Output the (x, y) coordinate of the center of the cell containing the given text.  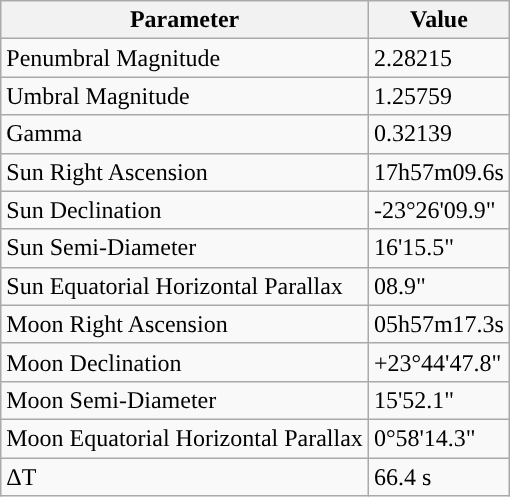
-23°26'09.9" (438, 210)
Moon Right Ascension (185, 324)
Moon Declination (185, 362)
05h57m17.3s (438, 324)
Value (438, 20)
Moon Semi-Diameter (185, 400)
2.28215 (438, 58)
Moon Equatorial Horizontal Parallax (185, 438)
15'52.1" (438, 400)
66.4 s (438, 477)
+23°44'47.8" (438, 362)
Sun Declination (185, 210)
17h57m09.6s (438, 172)
Umbral Magnitude (185, 96)
Sun Semi-Diameter (185, 248)
Sun Equatorial Horizontal Parallax (185, 286)
ΔT (185, 477)
Sun Right Ascension (185, 172)
Penumbral Magnitude (185, 58)
Parameter (185, 20)
Gamma (185, 134)
0.32139 (438, 134)
1.25759 (438, 96)
16'15.5" (438, 248)
08.9" (438, 286)
0°58'14.3" (438, 438)
